For the text-containing cell, return its midpoint in (x, y) coordinate format. 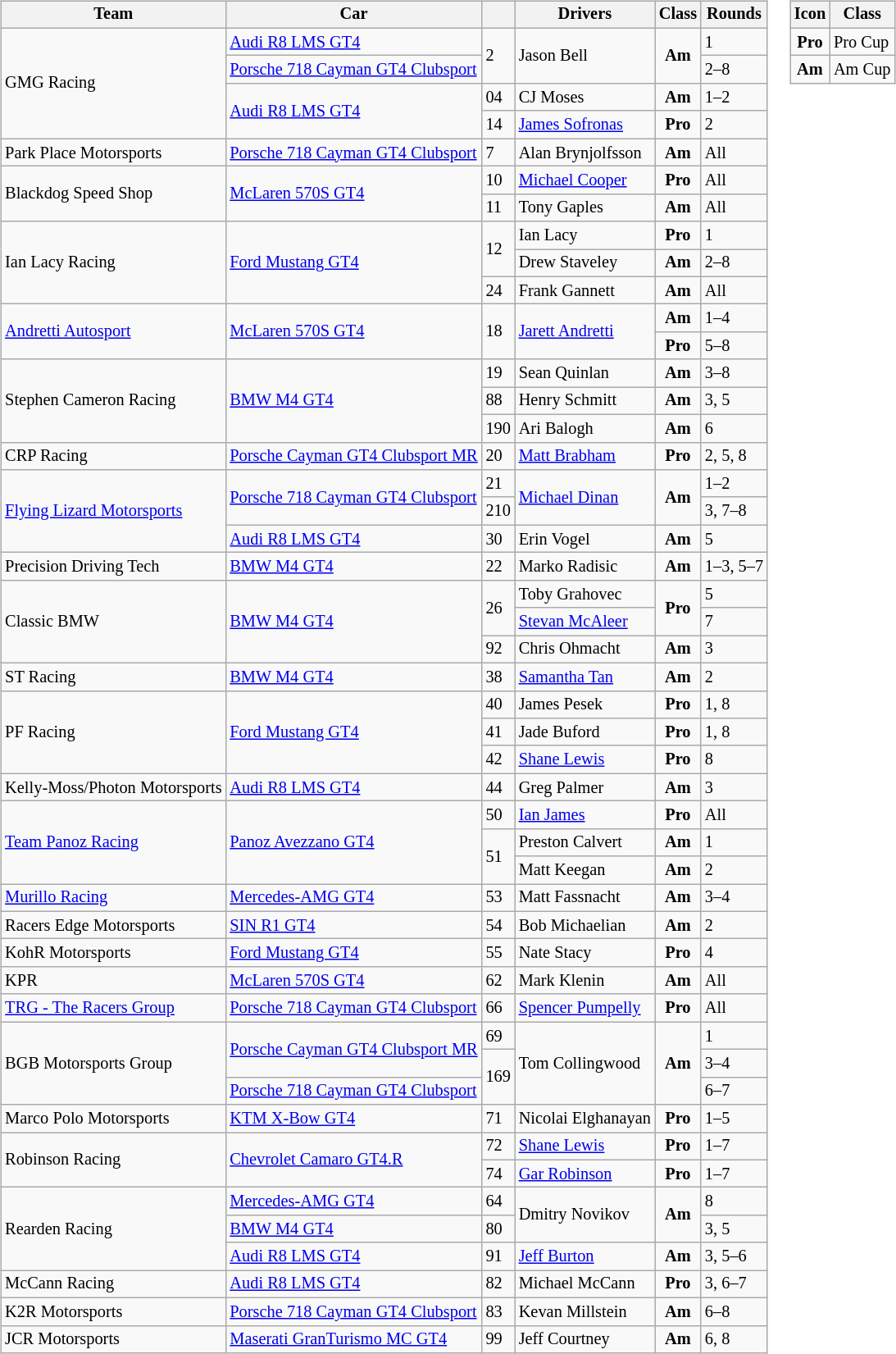
Chris Ohmacht (585, 650)
88 (498, 401)
Toby Grahovec (585, 594)
55 (498, 953)
74 (498, 1174)
James Pesek (585, 704)
99 (498, 1339)
5–8 (735, 346)
3, 6–7 (735, 1284)
21 (498, 484)
80 (498, 1229)
Alan Brynjolfsson (585, 153)
Kevan Millstein (585, 1311)
Drew Staveley (585, 263)
Ian James (585, 815)
BGB Motorsports Group (113, 1063)
Erin Vogel (585, 539)
Frank Gannett (585, 290)
JCR Motorsports (113, 1339)
K2R Motorsports (113, 1311)
92 (498, 650)
Nate Stacy (585, 953)
Henry Schmitt (585, 401)
Marco Polo Motorsports (113, 1119)
KohR Motorsports (113, 953)
42 (498, 759)
Marko Radisic (585, 567)
Jeff Burton (585, 1256)
McCann Racing (113, 1284)
KPR (113, 981)
Jade Buford (585, 732)
Ari Balogh (585, 428)
54 (498, 925)
Icon (810, 15)
30 (498, 539)
24 (498, 290)
Michael Dinan (585, 497)
Tony Gaples (585, 207)
Matt Brabham (585, 456)
Bob Michaelian (585, 925)
210 (498, 511)
Robinson Racing (113, 1160)
Maserati GranTurismo MC GT4 (353, 1339)
Mark Klenin (585, 981)
3–8 (735, 373)
Kelly-Moss/Photon Motorsports (113, 787)
91 (498, 1256)
82 (498, 1284)
72 (498, 1147)
Ian Lacy (585, 235)
ST Racing (113, 677)
Panoz Avezzano GT4 (353, 843)
Rounds (735, 15)
Car (353, 15)
Nicolai Elghanayan (585, 1119)
Park Place Motorsports (113, 153)
6, 8 (735, 1339)
10 (498, 180)
CRP Racing (113, 456)
Chevrolet Camaro GT4.R (353, 1160)
41 (498, 732)
CJ Moses (585, 98)
3, 5–6 (735, 1256)
26 (498, 607)
1–3, 5–7 (735, 567)
Dmitry Novikov (585, 1215)
4 (735, 953)
Ian Lacy Racing (113, 262)
PF Racing (113, 732)
Matt Keegan (585, 870)
12 (498, 249)
Stephen Cameron Racing (113, 400)
38 (498, 677)
Racers Edge Motorsports (113, 925)
44 (498, 787)
Spencer Pumpelly (585, 1008)
Jarett Andretti (585, 331)
Drivers (585, 15)
Michael McCann (585, 1284)
66 (498, 1008)
Precision Driving Tech (113, 567)
169 (498, 1078)
Classic BMW (113, 622)
20 (498, 456)
Samantha Tan (585, 677)
Pro Cup (862, 42)
Greg Palmer (585, 787)
190 (498, 428)
GMG Racing (113, 84)
KTM X-Bow GT4 (353, 1119)
Stevan McAleer (585, 622)
James Sofronas (585, 125)
71 (498, 1119)
Michael Cooper (585, 180)
14 (498, 125)
Tom Collingwood (585, 1063)
83 (498, 1311)
Jason Bell (585, 56)
Team Panoz Racing (113, 843)
6–7 (735, 1091)
69 (498, 1036)
62 (498, 981)
Jeff Courtney (585, 1339)
Andretti Autosport (113, 331)
Rearden Racing (113, 1229)
19 (498, 373)
Flying Lizard Motorsports (113, 512)
6–8 (735, 1311)
64 (498, 1201)
Sean Quinlan (585, 373)
SIN R1 GT4 (353, 925)
Murillo Racing (113, 898)
53 (498, 898)
2, 5, 8 (735, 456)
Am Cup (862, 70)
22 (498, 567)
Matt Fassnacht (585, 898)
Blackdog Speed Shop (113, 194)
3, 7–8 (735, 511)
TRG - The Racers Group (113, 1008)
Preston Calvert (585, 842)
6 (735, 428)
Gar Robinson (585, 1174)
11 (498, 207)
04 (498, 98)
1–4 (735, 318)
Team (113, 15)
18 (498, 331)
1–5 (735, 1119)
40 (498, 704)
51 (498, 856)
50 (498, 815)
